Detect which cell encompasses the target text, then output its (x, y) center coordinate. 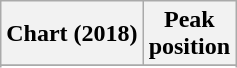
Chart (2018) (72, 34)
Peak position (189, 34)
